Return (x, y) of the center of cell containing provided text 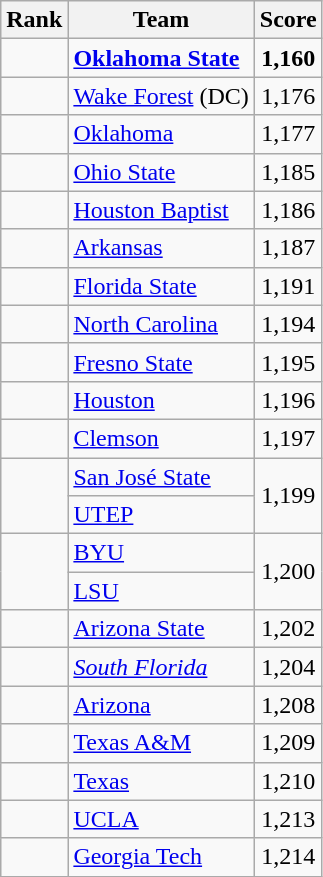
Houston (161, 400)
1,185 (288, 172)
1,160 (288, 58)
1,197 (288, 438)
UTEP (161, 515)
South Florida (161, 667)
Wake Forest (DC) (161, 96)
1,195 (288, 362)
Oklahoma State (161, 58)
1,199 (288, 496)
1,202 (288, 629)
Arizona (161, 705)
Ohio State (161, 172)
1,200 (288, 572)
1,187 (288, 248)
1,177 (288, 134)
Florida State (161, 286)
Clemson (161, 438)
LSU (161, 591)
Arizona State (161, 629)
1,214 (288, 857)
1,204 (288, 667)
Houston Baptist (161, 210)
Georgia Tech (161, 857)
Team (161, 20)
Fresno State (161, 362)
Texas A&M (161, 743)
1,213 (288, 819)
Score (288, 20)
North Carolina (161, 324)
1,186 (288, 210)
1,194 (288, 324)
1,210 (288, 781)
Rank (34, 20)
1,208 (288, 705)
Arkansas (161, 248)
1,176 (288, 96)
Oklahoma (161, 134)
1,191 (288, 286)
1,196 (288, 400)
Texas (161, 781)
San José State (161, 477)
BYU (161, 553)
UCLA (161, 819)
1,209 (288, 743)
